Search for the cell housing the specified text and yield its [X, Y] center coordinate. 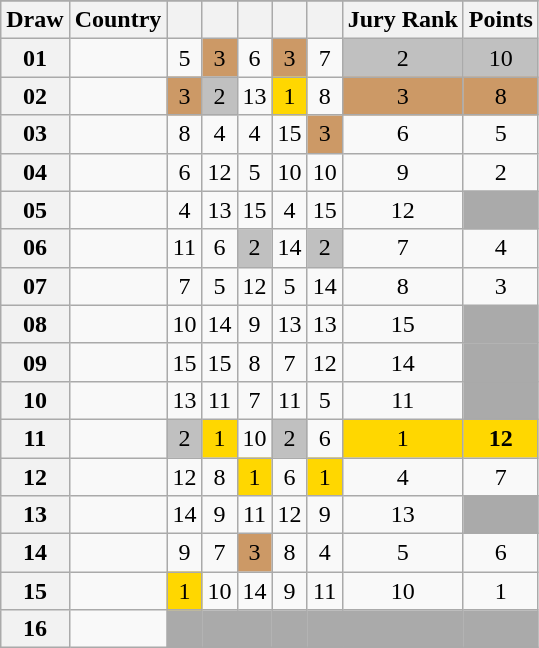
07 [35, 286]
Country [118, 20]
16 [35, 629]
Jury Rank [402, 20]
Draw [35, 20]
08 [35, 324]
09 [35, 362]
02 [35, 96]
06 [35, 248]
03 [35, 134]
01 [35, 58]
Points [500, 20]
04 [35, 172]
05 [35, 210]
